Pinpoint the cell where the given text exists, returning its [X, Y] midpoint coordinate. 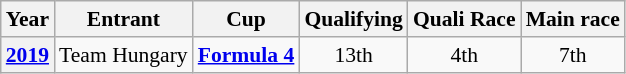
Main race [573, 19]
Cup [246, 19]
7th [573, 55]
Formula 4 [246, 55]
13th [353, 55]
Qualifying [353, 19]
Entrant [124, 19]
2019 [28, 55]
Team Hungary [124, 55]
Quali Race [464, 19]
4th [464, 55]
Year [28, 19]
